Scan for the cell matching the given text and deliver its [x, y] coordinate at center. 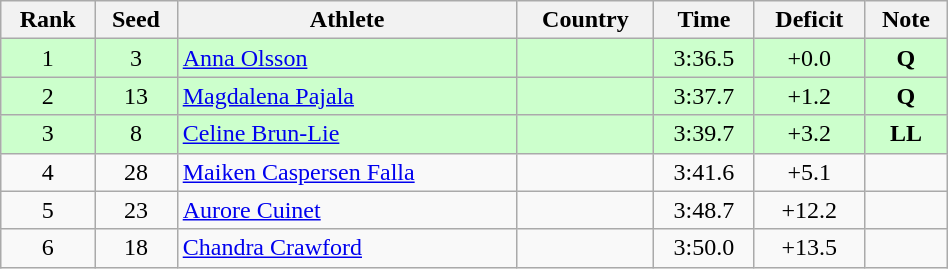
Celine Brun-Lie [347, 134]
+12.2 [810, 210]
+13.5 [810, 248]
3:39.7 [704, 134]
1 [48, 58]
Time [704, 20]
Magdalena Pajala [347, 96]
8 [136, 134]
5 [48, 210]
Rank [48, 20]
Athlete [347, 20]
Maiken Caspersen Falla [347, 172]
6 [48, 248]
+1.2 [810, 96]
Aurore Cuinet [347, 210]
3:36.5 [704, 58]
3:50.0 [704, 248]
+3.2 [810, 134]
Note [906, 20]
+5.1 [810, 172]
Chandra Crawford [347, 248]
28 [136, 172]
3:48.7 [704, 210]
23 [136, 210]
Country [586, 20]
13 [136, 96]
18 [136, 248]
2 [48, 96]
Deficit [810, 20]
Anna Olsson [347, 58]
+0.0 [810, 58]
3:37.7 [704, 96]
3:41.6 [704, 172]
4 [48, 172]
Seed [136, 20]
LL [906, 134]
